For the text-containing cell, return its midpoint in [X, Y] coordinate format. 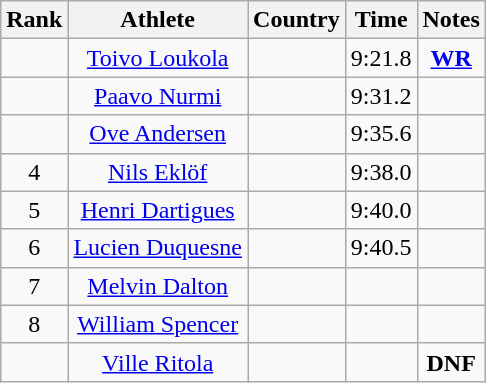
DNF [451, 362]
Rank [34, 20]
9:31.2 [381, 96]
9:38.0 [381, 172]
8 [34, 324]
Country [297, 20]
Athlete [158, 20]
9:40.0 [381, 210]
Nils Eklöf [158, 172]
9:35.6 [381, 134]
5 [34, 210]
4 [34, 172]
Melvin Dalton [158, 286]
Time [381, 20]
Toivo Loukola [158, 58]
Ville Ritola [158, 362]
Notes [451, 20]
Paavo Nurmi [158, 96]
Henri Dartigues [158, 210]
Ove Andersen [158, 134]
7 [34, 286]
6 [34, 248]
WR [451, 58]
Lucien Duquesne [158, 248]
9:21.8 [381, 58]
9:40.5 [381, 248]
William Spencer [158, 324]
